Return (X, Y) of the center of cell containing provided text 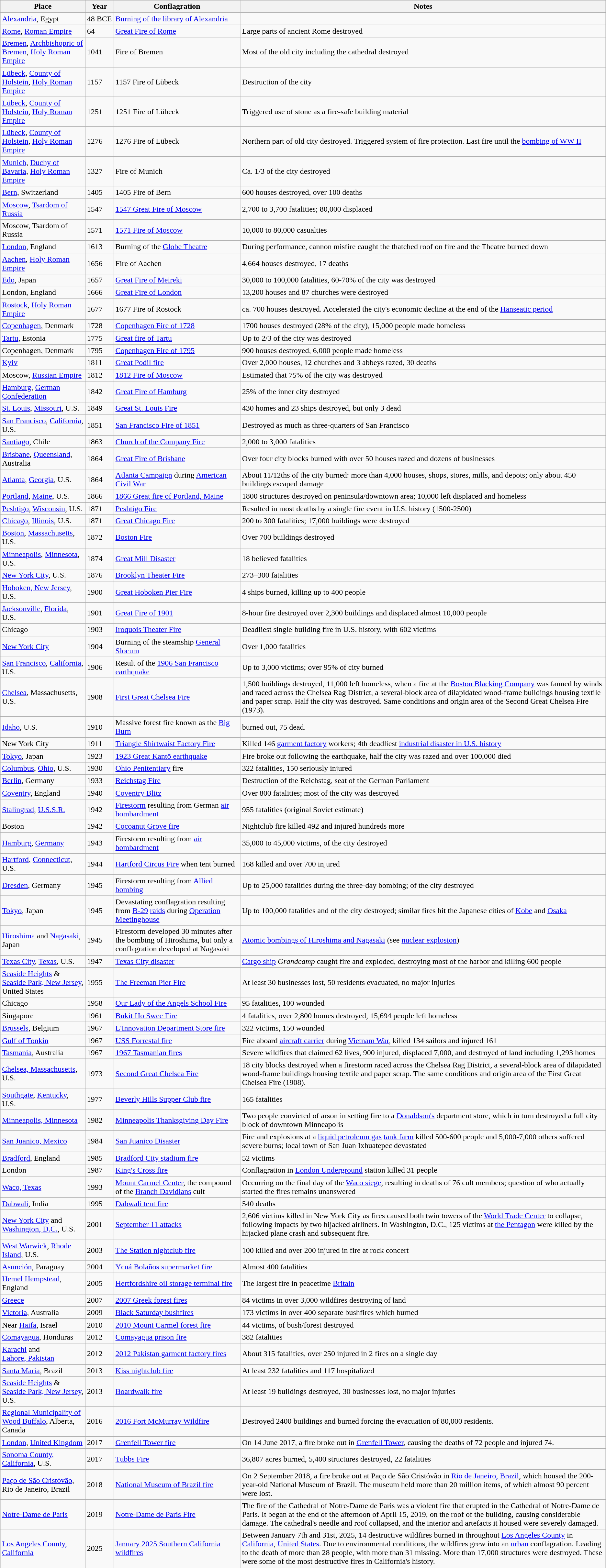
1940 (99, 793)
2001 (99, 1225)
Firestorm resulting from Allied bombing (177, 885)
1973 (99, 1074)
Boston, Massachusetts, U.S. (43, 538)
1276 Fire of Lübeck (177, 141)
At least 232 fatalities and 117 hospitalized (423, 1370)
168 killed and over 700 injured (423, 864)
Resulted in most deaths by a single fire event in U.S. history (1500-2500) (423, 508)
1700 houses destroyed (28% of the city), 15,000 people made homeless (423, 326)
1872 (99, 538)
Over 800 fatalities; most of the city was destroyed (423, 793)
25% of the inner city destroyed (423, 392)
Atomic bombings of Hiroshima and Nagasaki (see nuclear explosion) (423, 940)
Minneapolis, Minnesota, U.S. (43, 558)
1866 Great fire of Portland, Maine (177, 496)
430 homes and 23 ships destroyed, but only 3 dead (423, 408)
Bukit Ho Swee Fire (177, 1016)
64 (99, 31)
Up to 2/3 of the city was destroyed (423, 338)
1041 (99, 52)
Comayagua prison fire (177, 1337)
First Great Chelsea Fire (177, 697)
Kyiv (43, 363)
Regional Municipality of Wood Buffalo, Alberta, Canada (43, 1421)
Chicago, Illinois, U.S. (43, 521)
382 fatalities (423, 1337)
Seaside Heights & Seaside Park, New Jersey, United States (43, 982)
Great fire of Tartu (177, 338)
San Juanico, Mexico (43, 1142)
Idaho, U.S. (43, 727)
Great Podil fire (177, 363)
Triggered use of stone as a fire-safe building material (423, 112)
Rome, Roman Empire (43, 31)
Texas City disaster (177, 961)
Great Chicago Fire (177, 521)
1993 (99, 1187)
Asunción, Paraguay (43, 1267)
1795 (99, 350)
Stalingrad, U.S.S.R. (43, 810)
Reichstag Fire (177, 780)
173 victims in over 400 separate bushfires which burned (423, 1312)
Peshtigo Fire (177, 508)
1405 (99, 192)
2009 (99, 1312)
Fire of Bremen (177, 52)
Great Fire of 1901 (177, 613)
2004 (99, 1267)
Mount Carmel Center, the compound of the Branch Davidians cult (177, 1187)
The Station nightclub fire (177, 1250)
West Warwick, Rhode Island, U.S. (43, 1250)
1943 (99, 843)
Grenfell Tower fire (177, 1442)
Karachi and Lahore, Pakistan (43, 1354)
USS Forrestal fire (177, 1040)
Bremen, Archbishopric of Bremen, Holy Roman Empire (43, 52)
1657 (99, 280)
Hamburg, German Confederation (43, 392)
Severe wildfires that claimed 62 lives, 900 injured, displaced 7,000, and destroyed of land including 1,293 homes (423, 1053)
4 ships burned, killing up to 400 people (423, 592)
1987 (99, 1170)
1906 (99, 667)
Iroquois Theater Fire (177, 630)
30,000 to 100,000 fatalities, 60-70% of the city was destroyed (423, 280)
Victoria, Australia (43, 1312)
Copenhagen Fire of 1728 (177, 326)
Los Angeles County, California (43, 1549)
Southgate, Kentucky, U.S. (43, 1099)
Hoboken, New Jersey, U.S. (43, 592)
1547 Great Fire of Moscow (177, 209)
Cocoanut Grove fire (177, 826)
Up to 3,000 victims; over 95% of city burned (423, 667)
Burning of the Globe Theatre (177, 247)
Our Lady of the Angels School Fire (177, 1003)
Most of the old city including the cathedral destroyed (423, 52)
1904 (99, 646)
Coventry Blitz (177, 793)
Comayagua, Honduras (43, 1337)
2,000 to 3,000 fatalities (423, 442)
1863 (99, 442)
The Freeman Pier Fire (177, 982)
January 2025 Southern California wildfires (177, 1549)
1812 (99, 375)
Destruction of the Reichstag, seat of the German Parliament (423, 780)
Atlanta, Georgia, U.S. (43, 480)
Dabwali tent fire (177, 1204)
Brisbane, Queensland, Australia (43, 458)
London, United Kingdom (43, 1442)
King's Cross fire (177, 1170)
Great Hoboken Pier Fire (177, 592)
2012 Pakistan garment factory fires (177, 1354)
New York City and Washington, D.C., U.S. (43, 1225)
4 fatalities, over 2,800 homes destroyed, 15,694 people left homeless (423, 1016)
Notre-Dame de Paris Fire (177, 1514)
Tartu, Estonia (43, 338)
1874 (99, 558)
Bradford City stadium fire (177, 1158)
Ycuá Bolaños supermarket fire (177, 1267)
Notes (423, 6)
St. Louis, Missouri, U.S. (43, 408)
2010 Mount Carmel forest fire (177, 1325)
165 fatalities (423, 1099)
Up to 25,000 fatalities during the three-day bombing; of the city destroyed (423, 885)
Beverly Hills Supper Club fire (177, 1099)
2019 (99, 1514)
1933 (99, 780)
1961 (99, 1016)
1405 Fire of Bern (177, 192)
4,664 houses destroyed, 17 deaths (423, 263)
Gulf of Tonkin (43, 1040)
13,200 houses and 87 churches were destroyed (423, 293)
Munich, Duchy of Bavaria, Holy Roman Empire (43, 171)
Black Saturday bushfires (177, 1312)
Destroyed 2400 buildings and burned forcing the evacuation of 80,000 residents. (423, 1421)
Sonoma County, California, U.S. (43, 1459)
Hiroshima and Nagasaki, Japan (43, 940)
Berlin, Germany (43, 780)
Ohio Penitentiary fire (177, 768)
900 houses destroyed, 6,000 people made homeless (423, 350)
Great Mill Disaster (177, 558)
1977 (99, 1099)
Result of the 1906 San Francisco earthquake (177, 667)
Santa Maria, Brazil (43, 1370)
84 victims in over 3,000 wildfires destroying of land (423, 1300)
273–300 fatalities (423, 575)
322 victims, 150 wounded (423, 1028)
2005 (99, 1283)
1900 (99, 592)
Fire of Munich (177, 171)
Great Fire of Brisbane (177, 458)
Estimated that 75% of the city was destroyed (423, 375)
Brussels, Belgium (43, 1028)
Near Haifa, Israel (43, 1325)
Tubbs Fire (177, 1459)
Massive forest fire known as the Big Burn (177, 727)
burned out, 75 dead. (423, 727)
Boston Fire (177, 538)
Notre-Dame de Paris (43, 1514)
322 fatalities, 150 seriously injured (423, 768)
Conflagration in London Underground station killed 31 people (423, 1170)
Coventry, England (43, 793)
Fire of Aachen (177, 263)
Fire broke out following the earthquake, half the city was razed and over 100,000 died (423, 756)
Church of the Company Fire (177, 442)
2,700 to 3,700 fatalities; 80,000 displaced (423, 209)
1251 (99, 112)
200 to 300 fatalities; 17,000 buildings were destroyed (423, 521)
At least 19 buildings destroyed, 30 businesses lost, no major injuries (423, 1392)
Large parts of ancient Rome destroyed (423, 31)
Portland, Maine, U.S. (43, 496)
95 fatalities, 100 wounded (423, 1003)
1276 (99, 141)
San Francisco Fire of 1851 (177, 425)
1958 (99, 1003)
Occurring on the final day of the Waco siege, resulting in deaths of 76 cult members; question of who actually started the fires remains unanswered (423, 1187)
600 houses destroyed, over 100 deaths (423, 192)
About 11/12ths of the city burned: more than 4,000 houses, shops, stores, mills, and depots; only about 450 buildings escaped damage (423, 480)
1811 (99, 363)
44 victims, of bush/forest destroyed (423, 1325)
Singapore (43, 1016)
Great Fire of London (177, 293)
Columbus, Ohio, U.S. (43, 768)
1677 (99, 309)
1955 (99, 982)
1728 (99, 326)
1910 (99, 727)
Edo, Japan (43, 280)
Over 2,000 houses, 12 churches and 3 abbeys razed, 30 deaths (423, 363)
Greece (43, 1300)
On 14 June 2017, a fire broke out in Grenfell Tower, causing the deaths of 72 people and injured 74. (423, 1442)
September 11 attacks (177, 1225)
National Museum of Brazil fire (177, 1485)
1571 (99, 230)
1157 (99, 82)
36,807 acres burned, 5,400 structures destroyed, 22 fatalities (423, 1459)
2025 (99, 1549)
Deadliest single-building fire in U.S. history, with 602 victims (423, 630)
1923 Great Kantō earthquake (177, 756)
52 victims (423, 1158)
At least 30 businesses lost, 50 residents evacuated, no major injuries (423, 982)
Two people convicted of arson in setting fire to a Donaldson's department store, which in turn destroyed a full city block of downtown Minneapolis (423, 1120)
1571 Fire of Moscow (177, 230)
Copenhagen Fire of 1795 (177, 350)
1849 (99, 408)
1985 (99, 1158)
Hemel Hempstead, England (43, 1283)
Devastating conflagration resulting from B-29 raids during Operation Meetinghouse (177, 911)
1656 (99, 263)
540 deaths (423, 1204)
San Juanico Disaster (177, 1142)
During performance, cannon misfire caught the thatched roof on fire and the Theatre burned down (423, 247)
1866 (99, 496)
Over 700 buildings destroyed (423, 538)
Triangle Shirtwaist Factory Fire (177, 744)
Seaside Heights & Seaside Park, New Jersey, U.S. (43, 1392)
L'Innovation Department Store fire (177, 1028)
Tasmania, Australia (43, 1053)
Alexandria, Egypt (43, 19)
Ca. 1/3 of the city destroyed (423, 171)
Place (43, 6)
Great Fire of Meireki (177, 280)
2018 (99, 1485)
Up to 100,000 fatalities and of the city destroyed; similar fires hit the Japanese cities of Kobe and Osaka (423, 911)
Dresden, Germany (43, 885)
Hartford Circus Fire when tent burned (177, 864)
1613 (99, 247)
Brooklyn Theater Fire (177, 575)
1775 (99, 338)
About 315 fatalities, over 250 injured in 2 fires on a single day (423, 1354)
1547 (99, 209)
Rostock, Holy Roman Empire (43, 309)
Firestorm developed 30 minutes after the bombing of Hiroshima, but only a conflagration developed at Nagasaki (177, 940)
2016 (99, 1421)
The largest fire in peacetime Britain (423, 1283)
Destroyed as much as three-quarters of San Francisco (423, 425)
1251 Fire of Lübeck (177, 112)
1967 Tasmanian fires (177, 1053)
London (43, 1170)
1947 (99, 961)
Second Great Chelsea Fire (177, 1074)
Kiss nightclub fire (177, 1370)
1901 (99, 613)
1930 (99, 768)
48 BCE (99, 19)
2007 Greek forest fires (177, 1300)
Texas City, Texas, U.S. (43, 961)
2007 (99, 1300)
Peshtigo, Wisconsin, U.S. (43, 508)
Great St. Louis Fire (177, 408)
Santiago, Chile (43, 442)
1812 Fire of Moscow (177, 375)
1842 (99, 392)
Hartford, Connecticut, U.S. (43, 864)
2010 (99, 1325)
Northern part of old city destroyed. Triggered system of fire protection. Last fire until the bombing of WW II (423, 141)
1911 (99, 744)
1903 (99, 630)
Great Fire of Hamburg (177, 392)
Destruction of the city (423, 82)
1677 Fire of Rostock (177, 309)
Hertfordshire oil storage terminal fire (177, 1283)
2016 Fort McMurray Wildfire (177, 1421)
Cargo ship Grandcamp caught fire and exploded, destroying most of the harbor and killing 600 people (423, 961)
Great Fire of Rome (177, 31)
1800 structures destroyed on peninsula/downtown area; 10,000 left displaced and homeless (423, 496)
8-hour fire destroyed over 2,300 buildings and displaced almost 10,000 people (423, 613)
1666 (99, 293)
Jacksonville, Florida, U.S. (43, 613)
Firestorm resulting from air bombardment (177, 843)
Over 1,000 fatalities (423, 646)
18 believed fatalities (423, 558)
1908 (99, 697)
Waco, Texas (43, 1187)
Minneapolis Thanksgiving Day Fire (177, 1120)
1995 (99, 1204)
1984 (99, 1142)
955 fatalities (original Soviet estimate) (423, 810)
Boston (43, 826)
Over four city blocks burned with over 50 houses razed and dozens of businesses (423, 458)
1923 (99, 756)
Atlanta Campaign during American Civil War (177, 480)
1157 Fire of Lübeck (177, 82)
Aachen, Holy Roman Empire (43, 263)
Conflagration (177, 6)
Paço de São Cristóvão, Rio de Janeiro, Brazil (43, 1485)
100 killed and over 200 injured in fire at rock concert (423, 1250)
Moscow, Russian Empire (43, 375)
Year (99, 6)
1982 (99, 1120)
Minneapolis, Minnesota (43, 1120)
2003 (99, 1250)
Hamburg, Germany (43, 843)
Bern, Switzerland (43, 192)
Boardwalk fire (177, 1392)
1876 (99, 575)
New York City, U.S. (43, 575)
Nightclub fire killed 492 and injured hundreds more (423, 826)
10,000 to 80,000 casualties (423, 230)
Fire aboard aircraft carrier during Vietnam War, killed 134 sailors and injured 161 (423, 1040)
Dabwali, India (43, 1204)
35,000 to 45,000 victims, of the city destroyed (423, 843)
Killed 146 garment factory workers; 4th deadliest industrial disaster in U.S. history (423, 744)
1944 (99, 864)
Burning of the library of Alexandria (177, 19)
Bradford, England (43, 1158)
Almost 400 fatalities (423, 1267)
Firestorm resulting from German air bombardment (177, 810)
ca. 700 houses destroyed. Accelerated the city's economic decline at the end of the Hanseatic period (423, 309)
1851 (99, 425)
Burning of the steamship General Slocum (177, 646)
1327 (99, 171)
